Extract the [x, y] coordinate from the center of the cell holding the provided text.  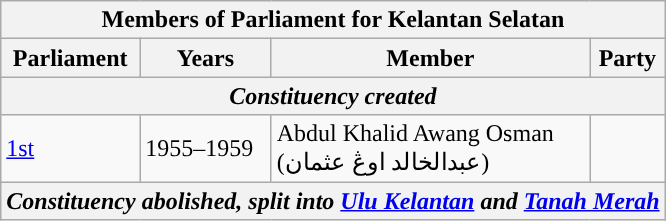
Member [430, 58]
Abdul Khalid Awang Osman (عبدالخالد اوڠ عثمان) [430, 148]
Constituency abolished, split into Ulu Kelantan and Tanah Merah [333, 201]
Party [628, 58]
Years [206, 58]
Members of Parliament for Kelantan Selatan [333, 20]
Constituency created [333, 96]
Parliament [70, 58]
1st [70, 148]
1955–1959 [206, 148]
